For the text-containing cell, return its midpoint in [x, y] coordinate format. 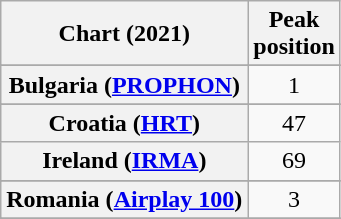
Peakposition [294, 34]
1 [294, 85]
47 [294, 123]
69 [294, 161]
3 [294, 199]
Ireland (IRMA) [124, 161]
Chart (2021) [124, 34]
Romania (Airplay 100) [124, 199]
Bulgaria (PROPHON) [124, 85]
Croatia (HRT) [124, 123]
